Pinpoint the cell where the given text exists, returning its [x, y] midpoint coordinate. 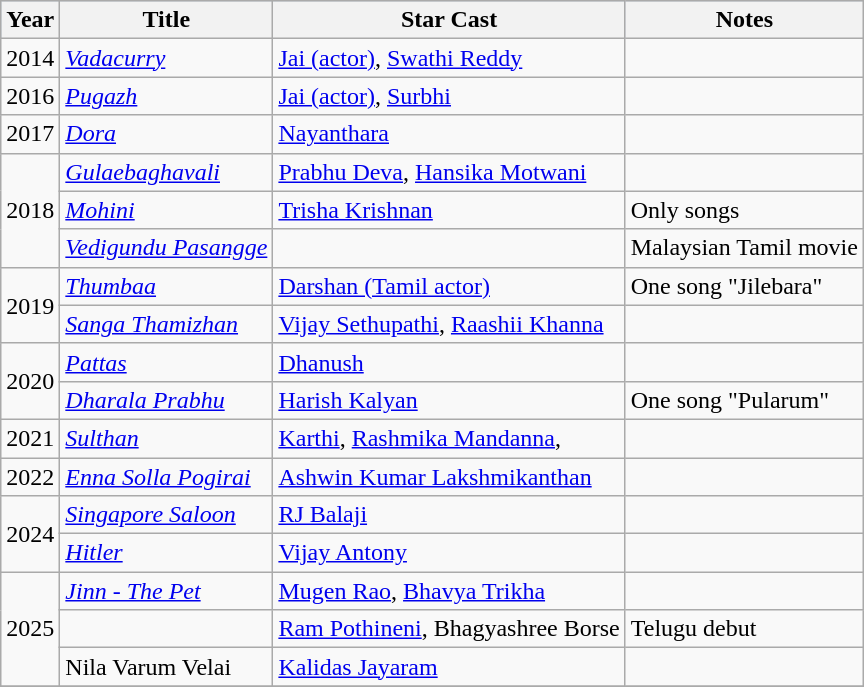
Vedigundu Pasangge [166, 248]
Ram Pothineni, Bhagyashree Borse [449, 629]
Only songs [744, 210]
Dora [166, 134]
Nila Varum Velai [166, 667]
Harish Kalyan [449, 400]
One song "Pularum" [744, 400]
Jinn - The Pet [166, 591]
Sanga Thamizhan [166, 324]
RJ Balaji [449, 515]
Gulaebaghavali [166, 172]
Mugen Rao, Bhavya Trikha [449, 591]
Telugu debut [744, 629]
Mohini [166, 210]
Star Cast [449, 20]
Vadacurry [166, 58]
Kalidas Jayaram [449, 667]
Prabhu Deva, Hansika Motwani [449, 172]
2014 [30, 58]
2016 [30, 96]
2024 [30, 534]
Pattas [166, 362]
Karthi, Rashmika Mandanna, [449, 438]
2019 [30, 305]
Vijay Sethupathi, Raashii Khanna [449, 324]
Sulthan [166, 438]
Thumbaa [166, 286]
Title [166, 20]
2022 [30, 477]
One song "Jilebara" [744, 286]
Hitler [166, 553]
Malaysian Tamil movie [744, 248]
Dhanush [449, 362]
Pugazh [166, 96]
Jai (actor), Surbhi [449, 96]
Enna Solla Pogirai [166, 477]
Year [30, 20]
Notes [744, 20]
2021 [30, 438]
Nayanthara [449, 134]
Ashwin Kumar Lakshmikanthan [449, 477]
Darshan (Tamil actor) [449, 286]
Trisha Krishnan [449, 210]
Singapore Saloon [166, 515]
2017 [30, 134]
Vijay Antony [449, 553]
2018 [30, 210]
Dharala Prabhu [166, 400]
2020 [30, 381]
2025 [30, 629]
Jai (actor), Swathi Reddy [449, 58]
